Scan for the cell matching the given text and deliver its (x, y) coordinate at center. 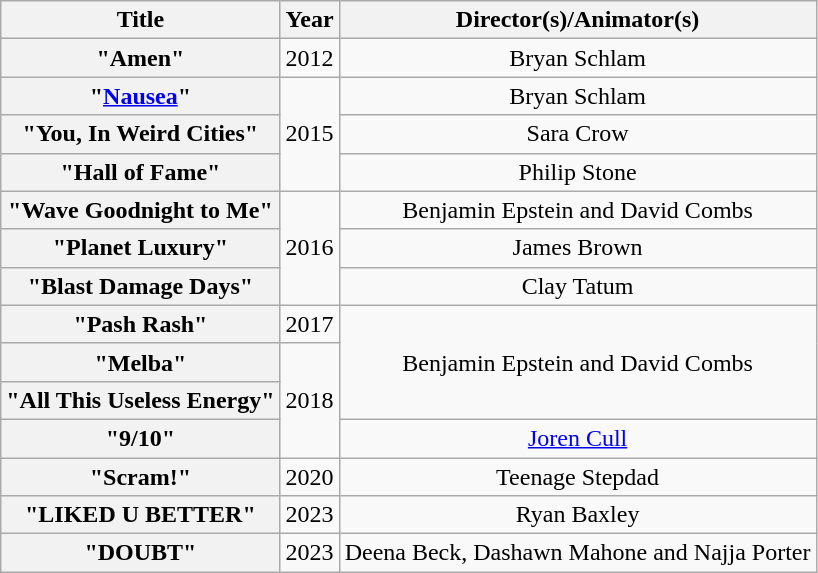
Year (310, 20)
"LIKED U BETTER" (140, 515)
James Brown (578, 248)
Teenage Stepdad (578, 477)
Title (140, 20)
2015 (310, 134)
"You, In Weird Cities" (140, 134)
"Pash Rash" (140, 324)
"Nausea" (140, 96)
"All This Useless Energy" (140, 400)
Director(s)/Animator(s) (578, 20)
Sara Crow (578, 134)
"Wave Goodnight to Me" (140, 210)
2018 (310, 400)
"Hall of Fame" (140, 172)
Ryan Baxley (578, 515)
2020 (310, 477)
2016 (310, 248)
2017 (310, 324)
Philip Stone (578, 172)
Deena Beck, Dashawn Mahone and Najja Porter (578, 553)
"Scram!" (140, 477)
Clay Tatum (578, 286)
2012 (310, 58)
Joren Cull (578, 438)
"DOUBT" (140, 553)
"Amen" (140, 58)
"Planet Luxury" (140, 248)
"9/10" (140, 438)
"Melba" (140, 362)
"Blast Damage Days" (140, 286)
